Output the [X, Y] coordinate of the center of the cell containing the given text.  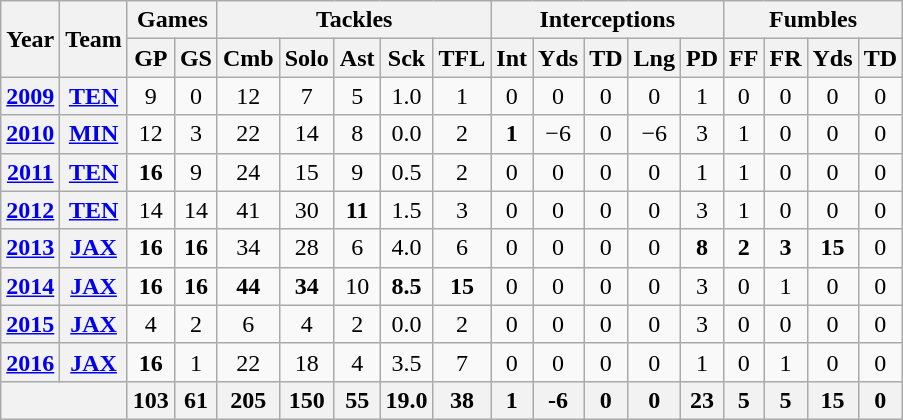
Team [94, 39]
150 [306, 400]
2016 [30, 362]
Lng [654, 58]
Year [30, 39]
2010 [30, 134]
Tackles [354, 20]
2011 [30, 172]
2009 [30, 96]
2013 [30, 248]
23 [702, 400]
30 [306, 210]
55 [357, 400]
1.5 [406, 210]
4.0 [406, 248]
GP [150, 58]
Fumbles [814, 20]
FR [786, 58]
Interceptions [608, 20]
41 [248, 210]
MIN [94, 134]
3.5 [406, 362]
38 [462, 400]
205 [248, 400]
TFL [462, 58]
Int [512, 58]
Cmb [248, 58]
10 [357, 286]
24 [248, 172]
19.0 [406, 400]
Games [172, 20]
44 [248, 286]
2014 [30, 286]
Ast [357, 58]
GS [196, 58]
28 [306, 248]
1.0 [406, 96]
2012 [30, 210]
-6 [558, 400]
Sck [406, 58]
61 [196, 400]
FF [744, 58]
8.5 [406, 286]
Solo [306, 58]
18 [306, 362]
11 [357, 210]
PD [702, 58]
0.5 [406, 172]
2015 [30, 324]
103 [150, 400]
